Locate the cell with the specified text and output its [x, y] center coordinate. 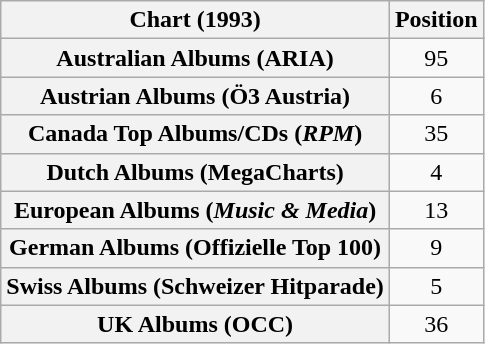
95 [436, 58]
13 [436, 210]
Swiss Albums (Schweizer Hitparade) [196, 286]
Australian Albums (ARIA) [196, 58]
Chart (1993) [196, 20]
Dutch Albums (MegaCharts) [196, 172]
6 [436, 96]
4 [436, 172]
5 [436, 286]
35 [436, 134]
European Albums (Music & Media) [196, 210]
9 [436, 248]
Austrian Albums (Ö3 Austria) [196, 96]
German Albums (Offizielle Top 100) [196, 248]
UK Albums (OCC) [196, 324]
Position [436, 20]
36 [436, 324]
Canada Top Albums/CDs (RPM) [196, 134]
